Determine the [x, y] coordinate at the center of the cell enclosing the given text.  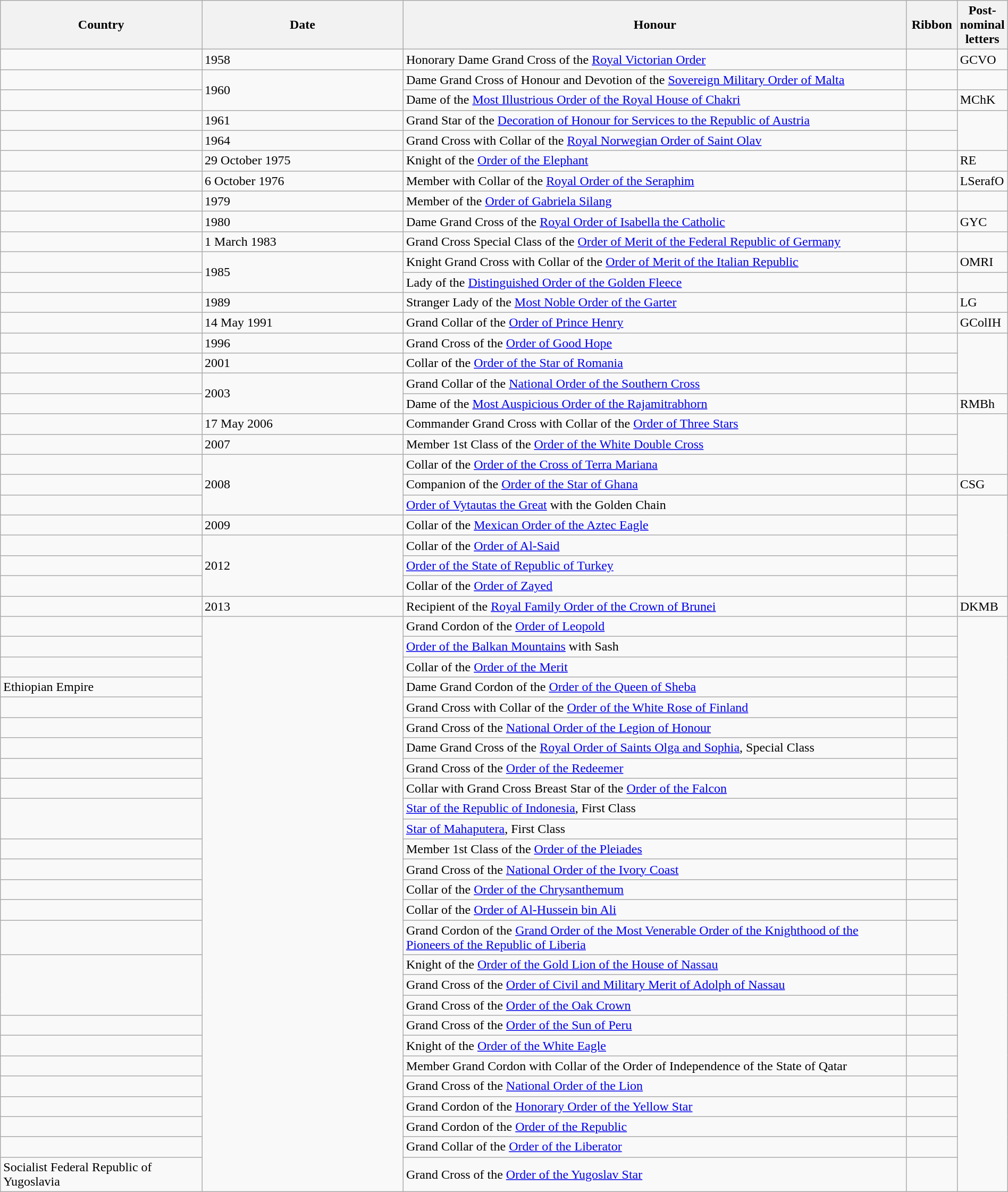
DKMB [982, 606]
Dame Grand Cordon of the Order of the Queen of Sheba [655, 687]
Star of the Republic of Indonesia, First Class [655, 808]
17 May 2006 [303, 424]
Grand Collar of the Order of the Liberator [655, 1147]
Order of the State of Republic of Turkey [655, 565]
LSerafO [982, 181]
1989 [303, 303]
1979 [303, 201]
2003 [303, 394]
Member Grand Cordon with Collar of the Order of Independence of the State of Qatar [655, 1066]
2009 [303, 525]
Member 1st Class of the Order of the White Double Cross [655, 444]
RMBh [982, 404]
Lady of the Distinguished Order of the Golden Fleece [655, 282]
Ribbon [931, 25]
Star of Mahaputera, First Class [655, 829]
Collar of the Order of the Chrysanthemum [655, 889]
Post-nominal letters [982, 25]
1958 [303, 60]
Socialist Federal Republic of Yugoslavia [101, 1174]
Collar of the Order of the Cross of Terra Mariana [655, 464]
GYC [982, 221]
Dame of the Most Auspicious Order of the Rajamitrabhorn [655, 404]
Ethiopian Empire [101, 687]
GCVO [982, 60]
1964 [303, 140]
Commander Grand Cross with Collar of the Order of Three Stars [655, 424]
Dame of the Most Illustrious Order of the Royal House of Chakri [655, 100]
Grand Cross of the Order of Civil and Military Merit of Adolph of Nassau [655, 985]
Dame Grand Cross of the Royal Order of Isabella the Catholic [655, 221]
Grand Cross of the Order of the Sun of Peru [655, 1026]
Country [101, 25]
29 October 1975 [303, 161]
Member with Collar of the Royal Order of the Seraphim [655, 181]
Grand Cross of the National Order of the Ivory Coast [655, 869]
Grand Star of the Decoration of Honour for Services to the Republic of Austria [655, 120]
Companion of the Order of the Star of Ghana [655, 485]
RE [982, 161]
Dame Grand Cross of Honour and Devotion of the Sovereign Military Order of Malta [655, 80]
Grand Collar of the National Order of the Southern Cross [655, 384]
GColIH [982, 323]
CSG [982, 485]
Knight of the Order of the Elephant [655, 161]
Grand Cross of the Order of the Yugoslav Star [655, 1174]
Member 1st Class of the Order of the Pleiades [655, 849]
Collar of the Mexican Order of the Aztec Eagle [655, 525]
Grand Cross with Collar of the Order of the White Rose of Finland [655, 707]
Collar of the Order of the Merit [655, 667]
1980 [303, 221]
2007 [303, 444]
14 May 1991 [303, 323]
2008 [303, 485]
Collar of the Order of Al-Said [655, 545]
Collar of the Order of the Star of Romania [655, 363]
Grand Collar of the Order of Prince Henry [655, 323]
Member of the Order of Gabriela Silang [655, 201]
Grand Cross of the National Order of the Lion [655, 1086]
Collar with Grand Cross Breast Star of the Order of the Falcon [655, 788]
1960 [303, 90]
2001 [303, 363]
Knight of the Order of the White Eagle [655, 1046]
Grand Cross of the Order of Good Hope [655, 343]
2013 [303, 606]
6 October 1976 [303, 181]
Grand Cross with Collar of the Royal Norwegian Order of Saint Olav [655, 140]
1961 [303, 120]
Grand Cordon of the Order of the Republic [655, 1127]
Knight Grand Cross with Collar of the Order of Merit of the Italian Republic [655, 262]
Grand Cordon of the Order of Leopold [655, 627]
MChK [982, 100]
Order of the Balkan Mountains with Sash [655, 647]
Grand Cross of the National Order of the Legion of Honour [655, 728]
Knight of the Order of the Gold Lion of the House of Nassau [655, 965]
Order of Vytautas the Great with the Golden Chain [655, 505]
Collar of the Order of Al-Hussein bin Ali [655, 910]
Date [303, 25]
OMRI [982, 262]
Grand Cross Special Class of the Order of Merit of the Federal Republic of Germany [655, 241]
Grand Cordon of the Honorary Order of the Yellow Star [655, 1106]
1985 [303, 272]
LG [982, 303]
1996 [303, 343]
Grand Cordon of the Grand Order of the Most Venerable Order of the Knighthood of the Pioneers of the Republic of Liberia [655, 937]
2012 [303, 565]
Honorary Dame Grand Cross of the Royal Victorian Order [655, 60]
Dame Grand Cross of the Royal Order of Saints Olga and Sophia, Special Class [655, 748]
Collar of the Order of Zayed [655, 586]
1 March 1983 [303, 241]
Grand Cross of the Order of the Redeemer [655, 768]
Recipient of the Royal Family Order of the Crown of Brunei [655, 606]
Honour [655, 25]
Stranger Lady of the Most Noble Order of the Garter [655, 303]
Grand Cross of the Order of the Oak Crown [655, 1005]
